Scan for the cell matching the given text and deliver its (X, Y) coordinate at center. 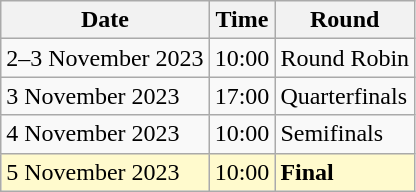
Quarterfinals (345, 96)
3 November 2023 (105, 96)
Round (345, 20)
Date (105, 20)
17:00 (242, 96)
Final (345, 172)
2–3 November 2023 (105, 58)
Semifinals (345, 134)
Time (242, 20)
4 November 2023 (105, 134)
Round Robin (345, 58)
5 November 2023 (105, 172)
